Find where the given text appears and provide that cell's center as (X, Y) coordinate. 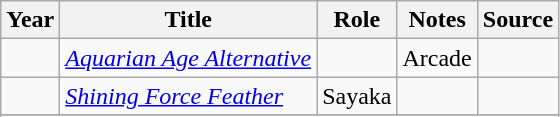
Shining Force Feather (188, 96)
Title (188, 20)
Arcade (437, 58)
Year (30, 20)
Sayaka (357, 96)
Aquarian Age Alternative (188, 58)
Role (357, 20)
Notes (437, 20)
Source (518, 20)
